Search for the cell housing the specified text and yield its (X, Y) center coordinate. 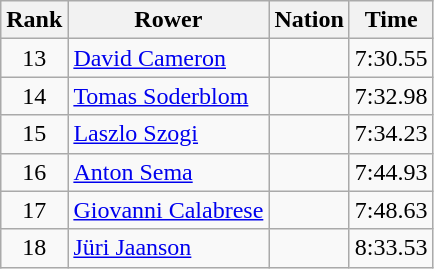
Laszlo Szogi (168, 134)
Rank (34, 20)
Nation (309, 20)
8:33.53 (391, 248)
7:34.23 (391, 134)
Rower (168, 20)
18 (34, 248)
7:32.98 (391, 96)
Time (391, 20)
Anton Sema (168, 172)
7:48.63 (391, 210)
Giovanni Calabrese (168, 210)
7:30.55 (391, 58)
15 (34, 134)
13 (34, 58)
7:44.93 (391, 172)
16 (34, 172)
Tomas Soderblom (168, 96)
Jüri Jaanson (168, 248)
14 (34, 96)
David Cameron (168, 58)
17 (34, 210)
